Pinpoint the cell where the given text exists, returning its (X, Y) midpoint coordinate. 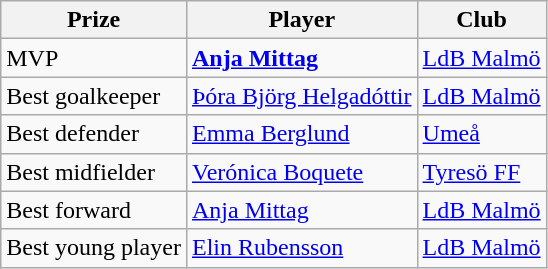
Þóra Björg Helgadóttir (302, 96)
Umeå (482, 134)
Best midfielder (94, 172)
Best forward (94, 210)
Club (482, 20)
Emma Berglund (302, 134)
Verónica Boquete (302, 172)
Best young player (94, 248)
Player (302, 20)
Best defender (94, 134)
Prize (94, 20)
Tyresö FF (482, 172)
Elin Rubensson (302, 248)
MVP (94, 58)
Best goalkeeper (94, 96)
